Provide the [x, y] coordinate of the cell's center where the given text is located.  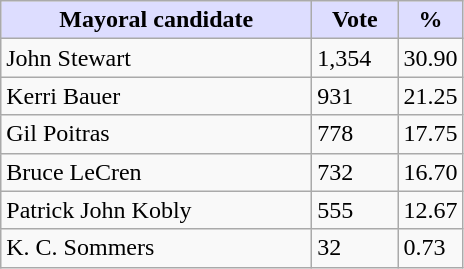
17.75 [430, 134]
0.73 [430, 248]
K. C. Sommers [156, 248]
931 [355, 96]
555 [355, 210]
Kerri Bauer [156, 96]
1,354 [355, 58]
Patrick John Kobly [156, 210]
Mayoral candidate [156, 20]
Bruce LeCren [156, 172]
Gil Poitras [156, 134]
30.90 [430, 58]
16.70 [430, 172]
732 [355, 172]
21.25 [430, 96]
778 [355, 134]
12.67 [430, 210]
32 [355, 248]
Vote [355, 20]
John Stewart [156, 58]
% [430, 20]
